Output the [X, Y] coordinate of the center of the cell containing the given text.  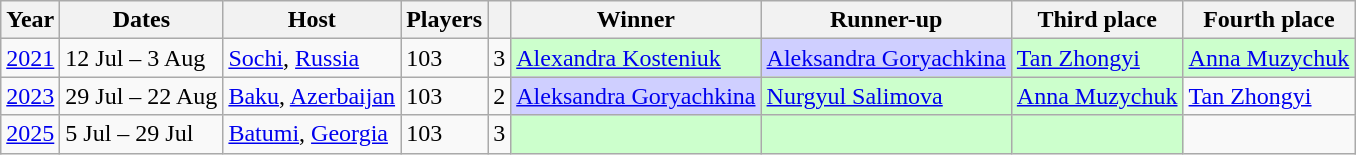
Fourth place [1269, 20]
Host [312, 20]
Players [444, 20]
2023 [30, 96]
Batumi, Georgia [312, 134]
2 [500, 96]
Dates [142, 20]
Third place [1097, 20]
5 Jul – 29 Jul [142, 134]
2021 [30, 58]
Alexandra Kosteniuk [636, 58]
Sochi, Russia [312, 58]
Nurgyul Salimova [886, 96]
Runner-up [886, 20]
Year [30, 20]
Winner [636, 20]
12 Jul – 3 Aug [142, 58]
29 Jul – 22 Aug [142, 96]
Baku, Azerbaijan [312, 96]
2025 [30, 134]
